Output the [x, y] coordinate of the center of the cell containing the given text.  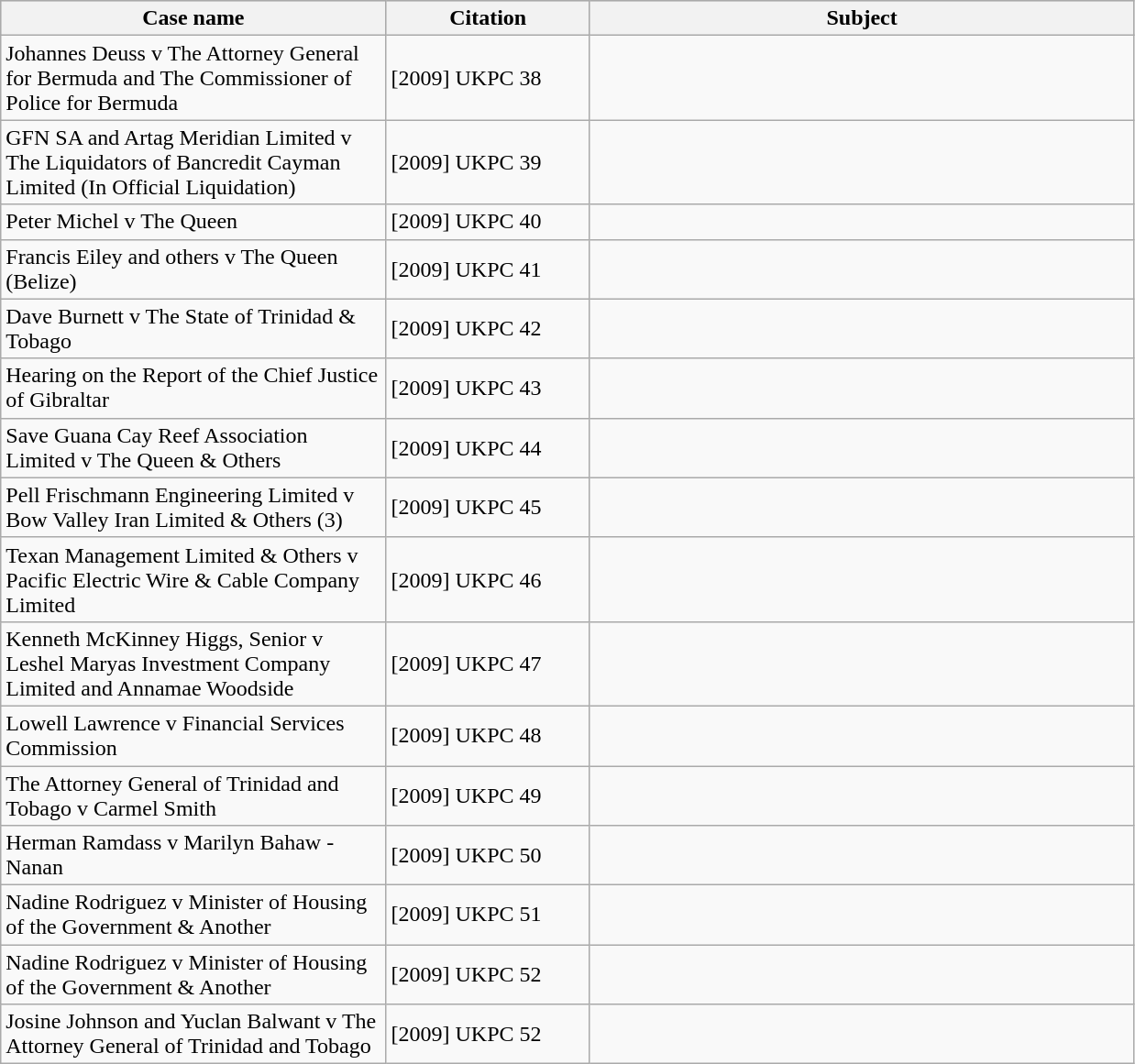
[2009] UKPC 45 [488, 508]
Francis Eiley and others v The Queen (Belize) [193, 269]
[2009] UKPC 49 [488, 795]
Texan Management Limited & Others v Pacific Electric Wire & Cable Company Limited [193, 579]
[2009] UKPC 47 [488, 664]
Dave Burnett v The State of Trinidad & Tobago [193, 328]
Subject [862, 18]
[2009] UKPC 48 [488, 735]
[2009] UKPC 44 [488, 447]
The Attorney General of Trinidad and Tobago v Carmel Smith [193, 795]
[2009] UKPC 50 [488, 856]
Case name [193, 18]
[2009] UKPC 42 [488, 328]
GFN SA and Artag Meridian Limited v The Liquidators of Bancredit Cayman Limited (In Official Liquidation) [193, 162]
Citation [488, 18]
[2009] UKPC 38 [488, 78]
Lowell Lawrence v Financial Services Commission [193, 735]
[2009] UKPC 39 [488, 162]
[2009] UKPC 51 [488, 915]
[2009] UKPC 43 [488, 389]
[2009] UKPC 41 [488, 269]
Hearing on the Report of the Chief Justice of Gibraltar [193, 389]
Herman Ramdass v Marilyn Bahaw - Nanan [193, 856]
Peter Michel v The Queen [193, 222]
Pell Frischmann Engineering Limited v Bow Valley Iran Limited & Others (3) [193, 508]
[2009] UKPC 46 [488, 579]
Johannes Deuss v The Attorney General for Bermuda and The Commissioner of Police for Bermuda [193, 78]
Save Guana Cay Reef Association Limited v The Queen & Others [193, 447]
Josine Johnson and Yuclan Balwant v The Attorney General of Trinidad and Tobago [193, 1034]
[2009] UKPC 40 [488, 222]
Kenneth McKinney Higgs, Senior v Leshel Maryas Investment Company Limited and Annamae Woodside [193, 664]
